For the text-containing cell, return its midpoint in (x, y) coordinate format. 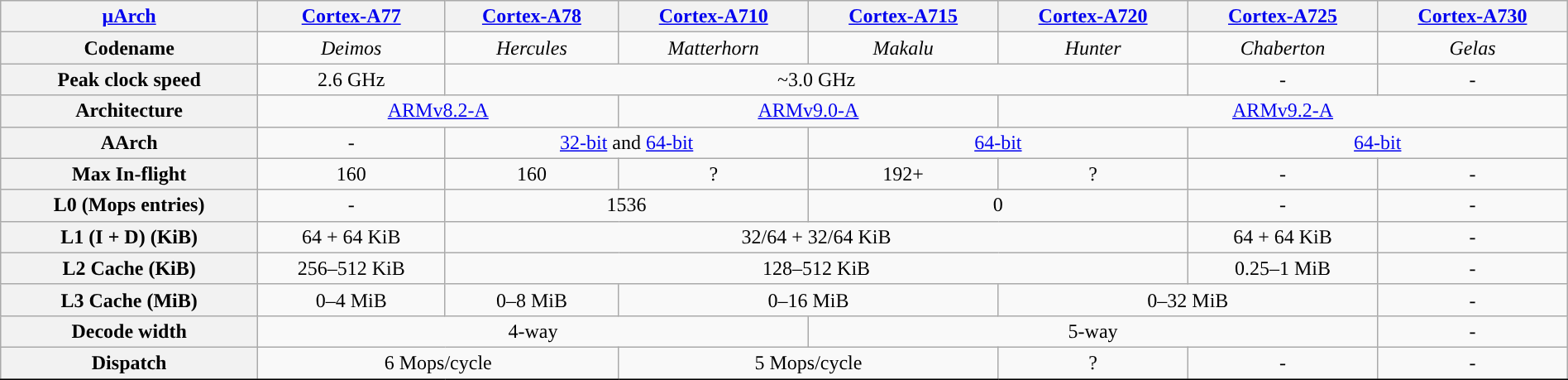
ARMv9.2-A (1283, 111)
ARMv8.2-A (438, 111)
Peak clock speed (129, 79)
5-way (1092, 331)
Architecture (129, 111)
Matterhorn (713, 48)
Hercules (532, 48)
0–16 MiB (809, 300)
Cortex-A77 (351, 17)
AArch (129, 142)
0–32 MiB (1188, 300)
ARMv9.0-A (809, 111)
Cortex-A710 (713, 17)
Dispatch (129, 363)
1536 (627, 205)
Gelas (1473, 48)
Cortex-A720 (1093, 17)
Cortex-A730 (1473, 17)
L1 (I + D) (KiB) (129, 237)
256–512 KiB (351, 268)
0–8 MiB (532, 300)
128–512 KiB (816, 268)
Makalu (903, 48)
~3.0 GHz (816, 79)
Deimos (351, 48)
Cortex-A725 (1282, 17)
Decode width (129, 331)
Cortex-A715 (903, 17)
32-bit and 64-bit (627, 142)
Chaberton (1282, 48)
4-way (533, 331)
Codename (129, 48)
192+ (903, 174)
μArch (129, 17)
Hunter (1093, 48)
0–4 MiB (351, 300)
L2 Cache (KiB) (129, 268)
32/64 + 32/64 KiB (816, 237)
6 Mops/cycle (438, 363)
5 Mops/cycle (809, 363)
2.6 GHz (351, 79)
Max In-flight (129, 174)
L0 (Mops entries) (129, 205)
0 (997, 205)
0.25–1 MiB (1282, 268)
L3 Cache (MiB) (129, 300)
Cortex-A78 (532, 17)
